Return (x, y) of the center of cell containing provided text 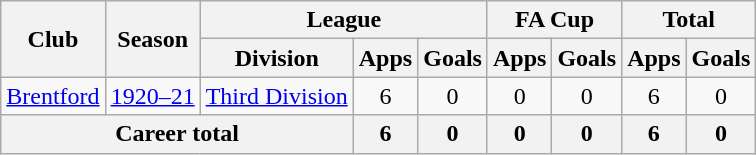
Club (53, 39)
Season (152, 39)
League (344, 20)
1920–21 (152, 96)
Total (689, 20)
FA Cup (554, 20)
Brentford (53, 96)
Division (276, 58)
Career total (177, 134)
Third Division (276, 96)
